For the text-containing cell, return its midpoint in (X, Y) coordinate format. 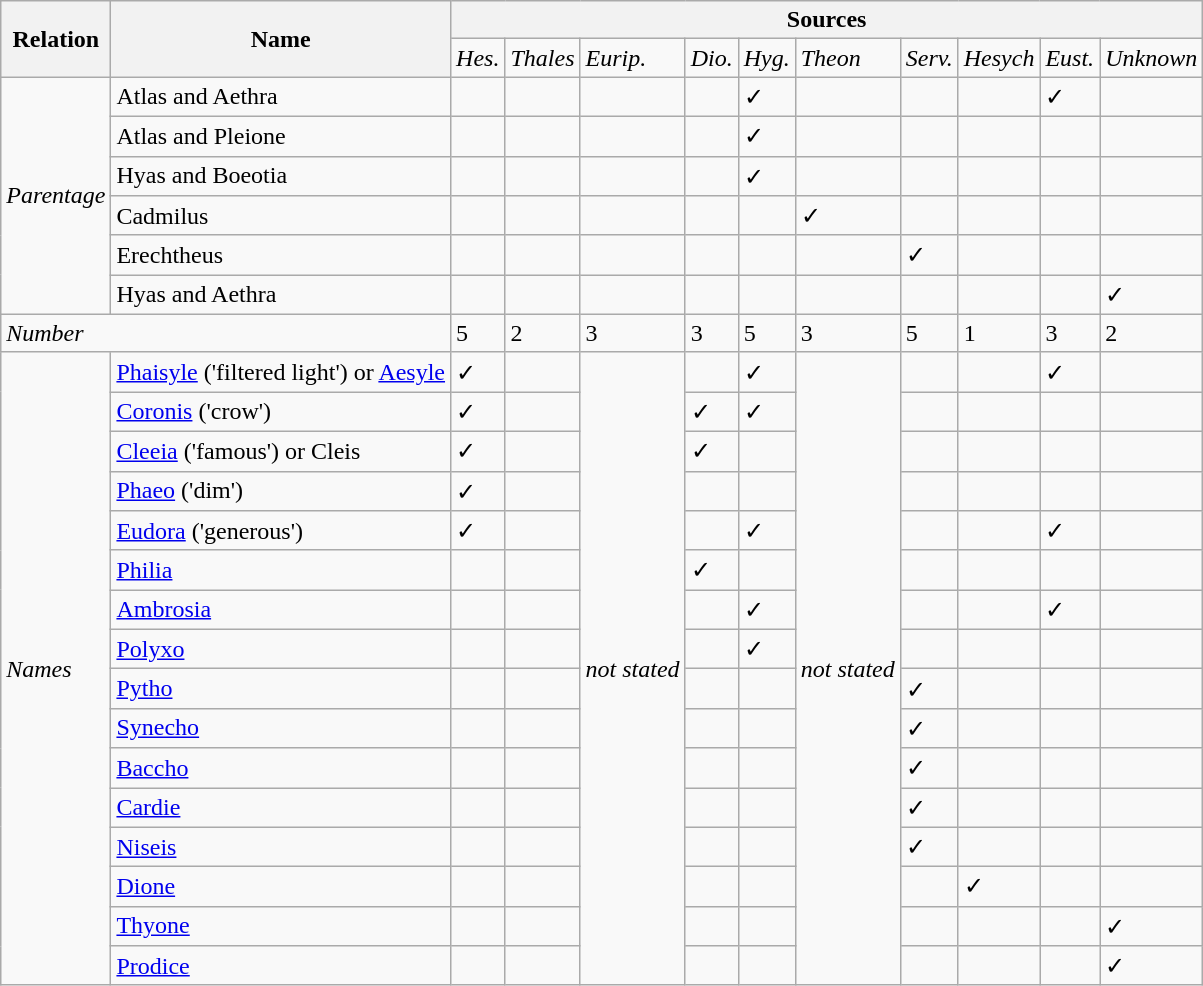
Name (281, 39)
Eust. (1070, 58)
Philia (281, 570)
Serv. (929, 58)
Hesych (999, 58)
Hyg. (766, 58)
Atlas and Pleione (281, 136)
Theon (848, 58)
Unknown (1152, 58)
Dione (281, 887)
Names (56, 668)
Erechtheus (281, 255)
Eudora ('generous') (281, 531)
Phaeo ('dim') (281, 491)
Dio. (712, 58)
Atlas and Aethra (281, 97)
Hes. (478, 58)
Hyas and Aethra (281, 295)
Relation (56, 39)
Eurip. (632, 58)
Synecho (281, 728)
Polyxo (281, 649)
Cardie (281, 808)
Phaisyle ('filtered light') or Aesyle (281, 372)
Sources (827, 20)
Parentage (56, 196)
Hyas and Boeotia (281, 176)
Baccho (281, 768)
Pytho (281, 689)
Thales (542, 58)
Coronis ('crow') (281, 412)
Ambrosia (281, 610)
Number (226, 333)
Cleeia ('famous') or Cleis (281, 451)
Niseis (281, 847)
Thyone (281, 926)
Cadmilus (281, 216)
Prodice (281, 966)
1 (999, 333)
